Determine the (x, y) coordinate at the center of the cell enclosing the given text.  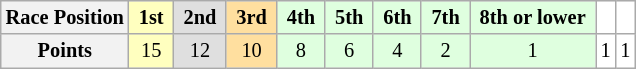
12 (200, 51)
8 (301, 51)
15 (152, 51)
10 (251, 51)
4 (397, 51)
1st (152, 17)
7th (445, 17)
Points (65, 51)
6 (349, 51)
6th (397, 17)
Race Position (65, 17)
2 (445, 51)
5th (349, 17)
4th (301, 17)
2nd (200, 17)
8th or lower (533, 17)
3rd (251, 17)
